Extract the (x, y) coordinate from the center of the cell holding the provided text.  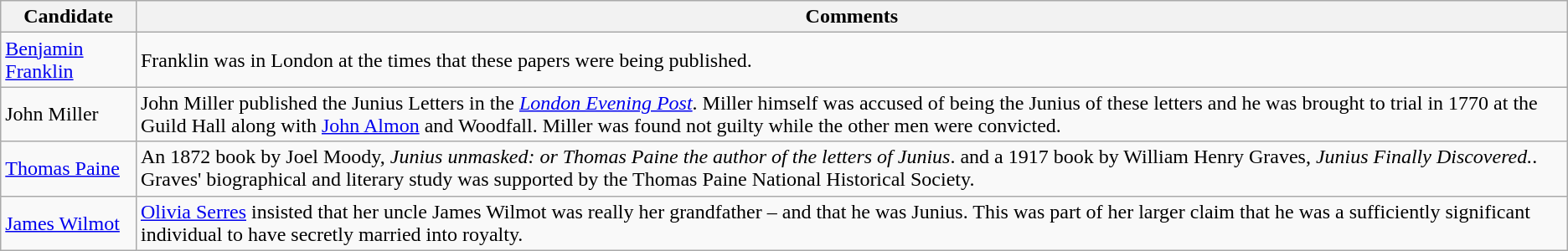
Franklin was in London at the times that these papers were being published. (851, 60)
James Wilmot (69, 223)
Comments (851, 17)
Thomas Paine (69, 169)
Benjamin Franklin (69, 60)
John Miller (69, 114)
Candidate (69, 17)
